Identify which cell holds the provided text, then report its (X, Y) central coordinate. 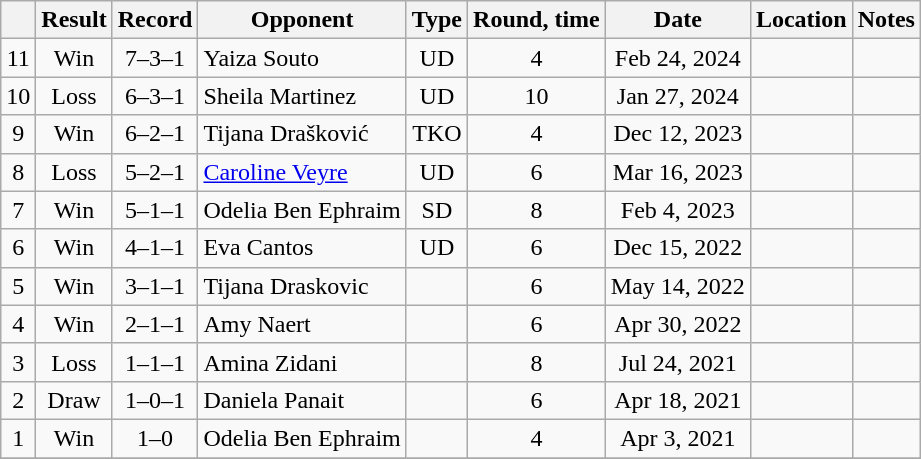
3–1–1 (155, 286)
Amina Zidani (302, 362)
5–1–1 (155, 210)
1–1–1 (155, 362)
1–0–1 (155, 400)
7 (18, 210)
Sheila Martinez (302, 96)
Jan 27, 2024 (678, 96)
Type (436, 20)
Result (74, 20)
5–2–1 (155, 172)
Dec 15, 2022 (678, 248)
9 (18, 134)
Mar 16, 2023 (678, 172)
Apr 18, 2021 (678, 400)
May 14, 2022 (678, 286)
1 (18, 438)
Record (155, 20)
Feb 4, 2023 (678, 210)
Apr 3, 2021 (678, 438)
2 (18, 400)
Tijana Drašković (302, 134)
6–2–1 (155, 134)
Caroline Veyre (302, 172)
SD (436, 210)
6–3–1 (155, 96)
Eva Cantos (302, 248)
Opponent (302, 20)
7–3–1 (155, 58)
Notes (886, 20)
TKO (436, 134)
Yaiza Souto (302, 58)
Tijana Draskovic (302, 286)
2–1–1 (155, 324)
Date (678, 20)
3 (18, 362)
Feb 24, 2024 (678, 58)
Round, time (537, 20)
Daniela Panait (302, 400)
Amy Naert (302, 324)
Jul 24, 2021 (678, 362)
Dec 12, 2023 (678, 134)
5 (18, 286)
Draw (74, 400)
1–0 (155, 438)
4–1–1 (155, 248)
Apr 30, 2022 (678, 324)
Location (801, 20)
11 (18, 58)
